Return the [x, y] coordinate for the center point of the cell that contains the specified text.  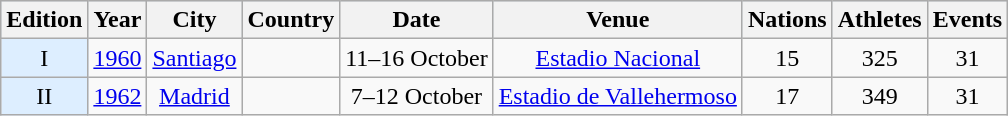
7–12 October [416, 96]
1962 [118, 96]
17 [787, 96]
Edition [44, 20]
Estadio de Vallehermoso [618, 96]
Madrid [194, 96]
Date [416, 20]
Venue [618, 20]
Athletes [880, 20]
Nations [787, 20]
Santiago [194, 58]
Estadio Nacional [618, 58]
II [44, 96]
349 [880, 96]
Year [118, 20]
15 [787, 58]
11–16 October [416, 58]
Events [967, 20]
City [194, 20]
325 [880, 58]
Country [291, 20]
1960 [118, 58]
I [44, 58]
